Identify which cell holds the provided text, then report its [X, Y] central coordinate. 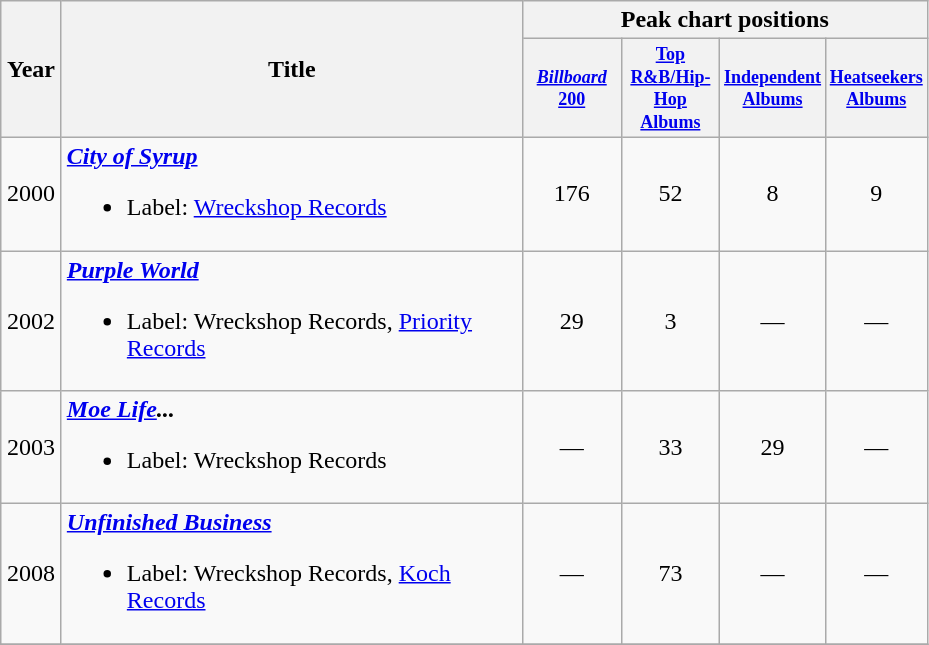
3 [670, 321]
Independent Albums [773, 88]
City of SyrupLabel: Wreckshop Records [292, 194]
8 [773, 194]
Top R&B/Hip-Hop Albums [670, 88]
Title [292, 70]
Billboard 200 [572, 88]
2008 [32, 574]
Heatseekers Albums [876, 88]
9 [876, 194]
Year [32, 70]
176 [572, 194]
2003 [32, 448]
52 [670, 194]
73 [670, 574]
33 [670, 448]
Unfinished BusinessLabel: Wreckshop Records, Koch Records [292, 574]
Purple WorldLabel: Wreckshop Records, Priority Records [292, 321]
Moe Life...Label: Wreckshop Records [292, 448]
2000 [32, 194]
Peak chart positions [724, 20]
2002 [32, 321]
